Extract the (x, y) coordinate from the center of the cell holding the provided text.  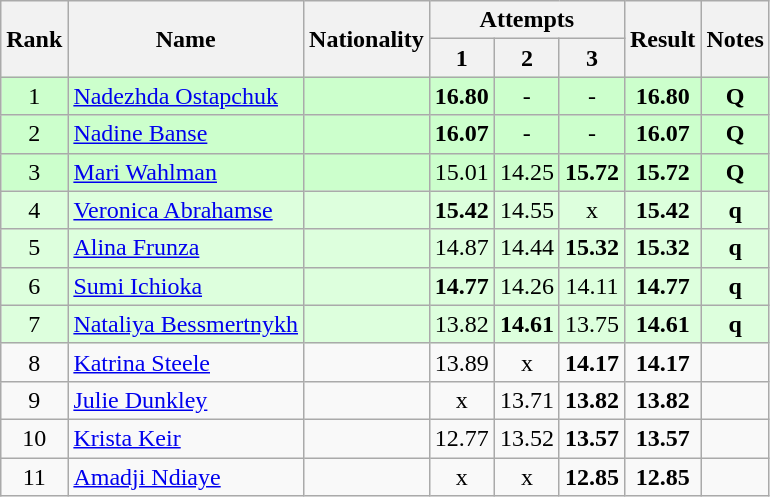
Katrina Steele (186, 362)
Alina Frunza (186, 248)
Veronica Abrahamse (186, 210)
Result (662, 39)
13.52 (526, 438)
6 (34, 286)
13.75 (592, 324)
Nadezhda Ostapchuk (186, 96)
9 (34, 400)
13.89 (462, 362)
Nationality (367, 39)
14.11 (592, 286)
Nataliya Bessmertnykh (186, 324)
4 (34, 210)
5 (34, 248)
13.71 (526, 400)
14.55 (526, 210)
Krista Keir (186, 438)
12.77 (462, 438)
10 (34, 438)
Notes (735, 39)
Attempts (526, 20)
14.87 (462, 248)
15.01 (462, 172)
14.26 (526, 286)
Nadine Banse (186, 134)
7 (34, 324)
Amadji Ndiaye (186, 477)
14.44 (526, 248)
Name (186, 39)
Mari Wahlman (186, 172)
Julie Dunkley (186, 400)
Sumi Ichioka (186, 286)
Rank (34, 39)
11 (34, 477)
8 (34, 362)
14.25 (526, 172)
